For the text-containing cell, return its midpoint in [x, y] coordinate format. 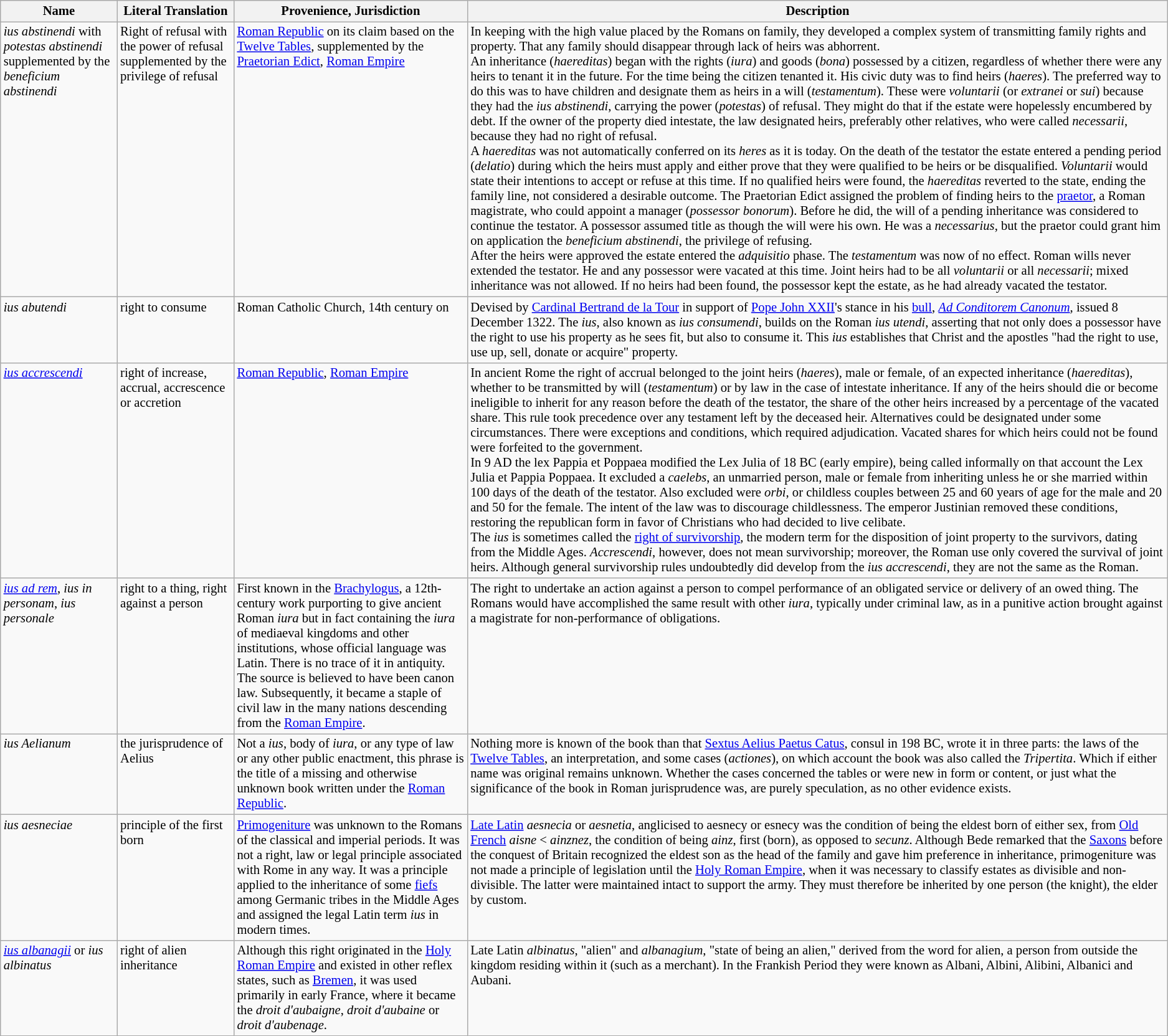
Provenience, Jurisdiction [351, 11]
ius abstinendi with potestas abstinendi supplemented by the beneficium abstinendi [59, 159]
Roman Catholic Church, 14th century on [351, 330]
right to consume [176, 330]
right of alien inheritance [176, 988]
Right of refusal with the power of refusal supplemented by the privilege of refusal [176, 159]
ius Aelianum [59, 774]
Name [59, 11]
ius ad rem, ius in personam, ius personale [59, 656]
Roman Republic, Roman Empire [351, 470]
ius accrescendi [59, 470]
ius aesneciae [59, 877]
right to a thing, right against a person [176, 656]
Description [817, 11]
the jurisprudence of Aelius [176, 774]
principle of the first born [176, 877]
right of increase, accrual, accrescence or accretion [176, 470]
Roman Republic on its claim based on the Twelve Tables, supplemented by the Praetorian Edict, Roman Empire [351, 159]
ius albanagii or ius albinatus [59, 988]
ius abutendi [59, 330]
Literal Translation [176, 11]
